Extract the [X, Y] coordinate from the center of the cell holding the provided text.  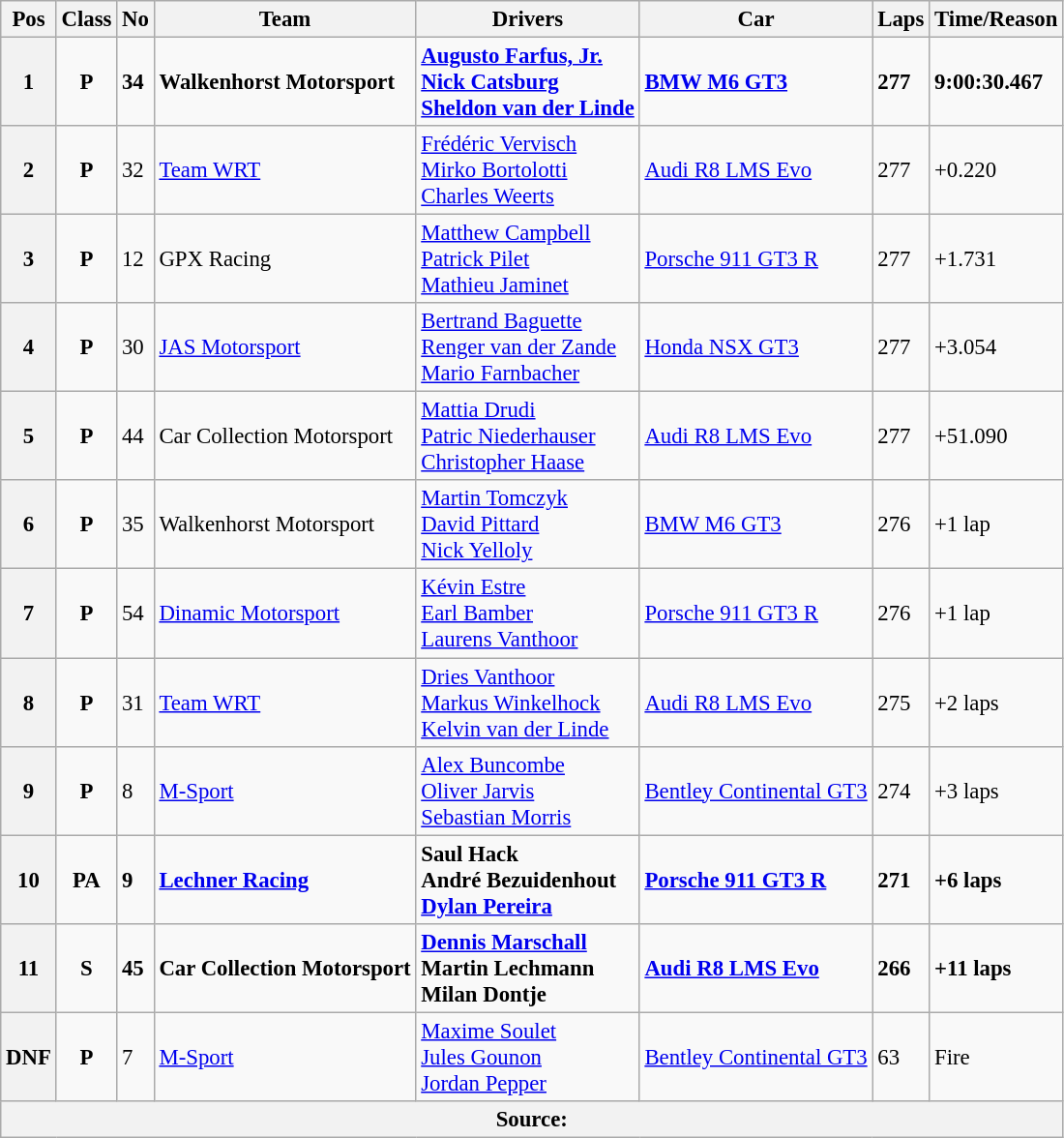
11 [29, 968]
30 [135, 347]
Drivers [528, 19]
Maxime Soulet Jules Gounon Jordan Pepper [528, 1057]
3 [29, 259]
Kévin Estre Earl Bamber Laurens Vanthoor [528, 614]
Pos [29, 19]
+11 laps [996, 968]
274 [901, 791]
Saul Hack André Bezuidenhout Dylan Pereira [528, 880]
Mattia Drudi Patric Niederhauser Christopher Haase [528, 436]
+0.220 [996, 170]
63 [901, 1057]
Frédéric Vervisch Mirko Bortolotti Charles Weerts [528, 170]
32 [135, 170]
Laps [901, 19]
275 [901, 703]
Bertrand Baguette Renger van der Zande Mario Farnbacher [528, 347]
35 [135, 524]
Car [756, 19]
Lechner Racing [284, 880]
Alex Buncombe Oliver Jarvis Sebastian Morris [528, 791]
12 [135, 259]
Team [284, 19]
Dinamic Motorsport [284, 614]
2 [29, 170]
JAS Motorsport [284, 347]
Dennis Marschall Martin Lechmann Milan Dontje [528, 968]
34 [135, 82]
Martin Tomczyk David Pittard Nick Yelloly [528, 524]
Matthew Campbell Patrick Pilet Mathieu Jaminet [528, 259]
54 [135, 614]
44 [135, 436]
4 [29, 347]
+3 laps [996, 791]
6 [29, 524]
GPX Racing [284, 259]
PA [87, 880]
45 [135, 968]
No [135, 19]
S [87, 968]
Dries Vanthoor Markus Winkelhock Kelvin van der Linde [528, 703]
31 [135, 703]
Fire [996, 1057]
Augusto Farfus, Jr. Nick Catsburg Sheldon van der Linde [528, 82]
+3.054 [996, 347]
Honda NSX GT3 [756, 347]
10 [29, 880]
+6 laps [996, 880]
9:00:30.467 [996, 82]
+1.731 [996, 259]
Class [87, 19]
+51.090 [996, 436]
271 [901, 880]
1 [29, 82]
+2 laps [996, 703]
Source: [532, 1120]
DNF [29, 1057]
Time/Reason [996, 19]
266 [901, 968]
5 [29, 436]
